Return the (x, y) coordinate for the center point of the cell that contains the specified text.  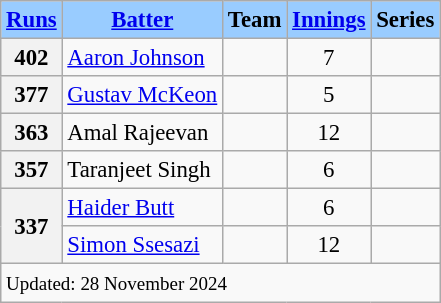
Simon Ssesazi (142, 245)
Team (255, 20)
5 (329, 95)
Innings (329, 20)
7 (329, 58)
Runs (32, 20)
402 (32, 58)
Taranjeet Singh (142, 170)
Gustav McKeon (142, 95)
Batter (142, 20)
377 (32, 95)
Haider Butt (142, 208)
337 (32, 226)
Amal Rajeevan (142, 133)
Series (406, 20)
Updated: 28 November 2024 (220, 283)
363 (32, 133)
Aaron Johnson (142, 58)
357 (32, 170)
